Pinpoint the cell where the given text exists, returning its (X, Y) midpoint coordinate. 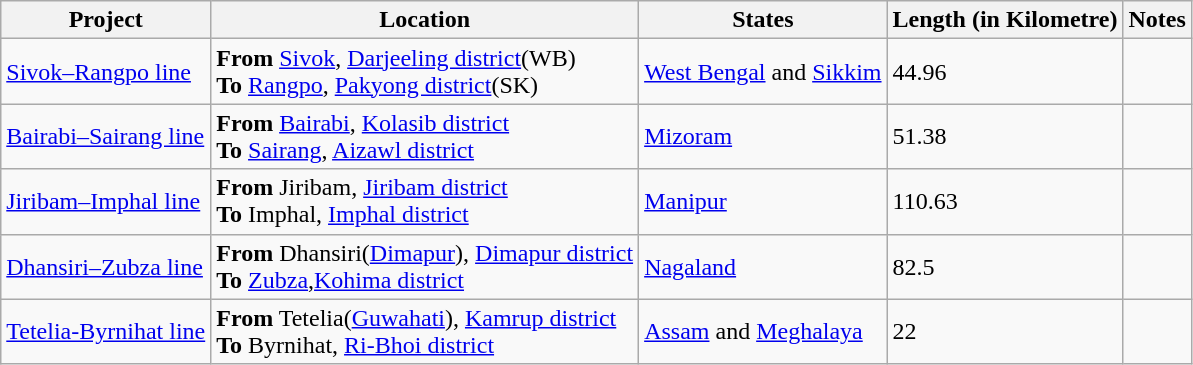
Nagaland (763, 266)
Sivok–Rangpo line (106, 72)
Jiribam–Imphal line (106, 202)
Notes (1157, 20)
Project (106, 20)
Bairabi–Sairang line (106, 136)
From Tetelia(Guwahati), Kamrup districtTo Byrnihat, Ri-Bhoi district (425, 332)
Dhansiri–Zubza line (106, 266)
110.63 (1005, 202)
Mizoram (763, 136)
From Bairabi, Kolasib districtTo Sairang, Aizawl district (425, 136)
From Jiribam, Jiribam districtTo Imphal, Imphal district (425, 202)
From Sivok, Darjeeling district(WB)To Rangpo, Pakyong district(SK) (425, 72)
Length (in Kilometre) (1005, 20)
Tetelia-Byrnihat line (106, 332)
West Bengal and Sikkim (763, 72)
82.5 (1005, 266)
Assam and Meghalaya (763, 332)
Manipur (763, 202)
Location (425, 20)
From Dhansiri(Dimapur), Dimapur districtTo Zubza,Kohima district (425, 266)
44.96 (1005, 72)
States (763, 20)
22 (1005, 332)
51.38 (1005, 136)
